Pinpoint the cell where the given text exists, returning its (X, Y) midpoint coordinate. 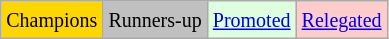
Runners-up (155, 20)
Relegated (342, 20)
Promoted (252, 20)
Champions (52, 20)
